Return [X, Y] of the center of cell containing provided text 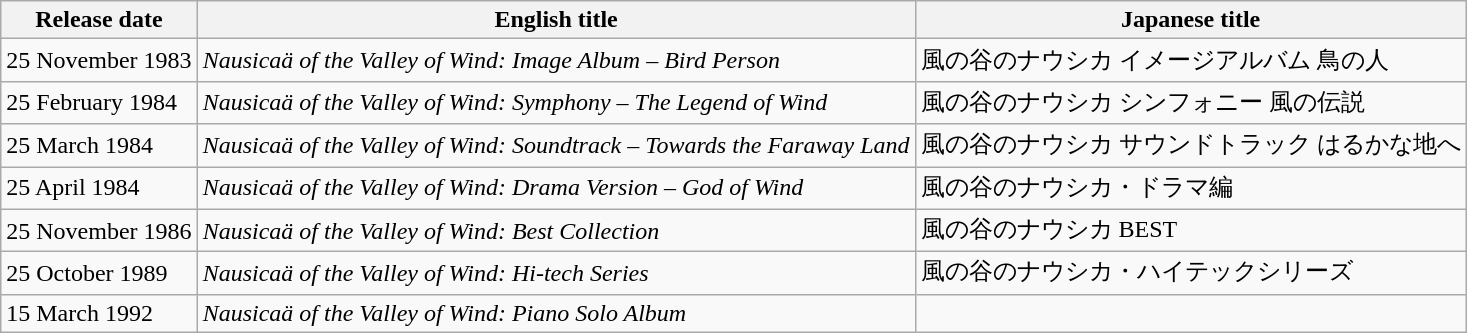
Nausicaä of the Valley of Wind: Best Collection [556, 230]
25 February 1984 [99, 102]
Nausicaä of the Valley of Wind: Soundtrack – Towards the Faraway Land [556, 146]
25 November 1986 [99, 230]
風の谷のナウシカ イメージアルバム 鳥の人 [1190, 60]
25 April 1984 [99, 188]
25 November 1983 [99, 60]
風の谷のナウシカ・ドラマ編 [1190, 188]
風の谷のナウシカ BEST [1190, 230]
Nausicaä of the Valley of Wind: Piano Solo Album [556, 313]
Nausicaä of the Valley of Wind: Drama Version – God of Wind [556, 188]
Nausicaä of the Valley of Wind: Hi-tech Series [556, 274]
15 March 1992 [99, 313]
Nausicaä of the Valley of Wind: Symphony – The Legend of Wind [556, 102]
風の谷のナウシカ・ハイテックシリーズ [1190, 274]
Release date [99, 20]
25 March 1984 [99, 146]
風の谷のナウシカ シンフォニー 風の伝説 [1190, 102]
English title [556, 20]
Nausicaä of the Valley of Wind: Image Album – Bird Person [556, 60]
風の谷のナウシカ サウンドトラック はるかな地へ [1190, 146]
Japanese title [1190, 20]
25 October 1989 [99, 274]
